Provide the (X, Y) coordinate of the cell's center where the given text is located.  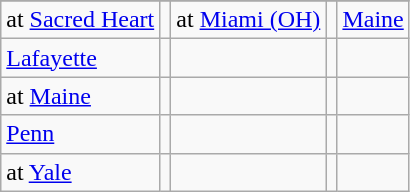
at Yale (80, 172)
at Sacred Heart (80, 20)
at Miami (OH) (248, 20)
at Maine (80, 96)
Lafayette (80, 58)
Maine (373, 20)
Penn (80, 134)
